For the text-containing cell, return its midpoint in (x, y) coordinate format. 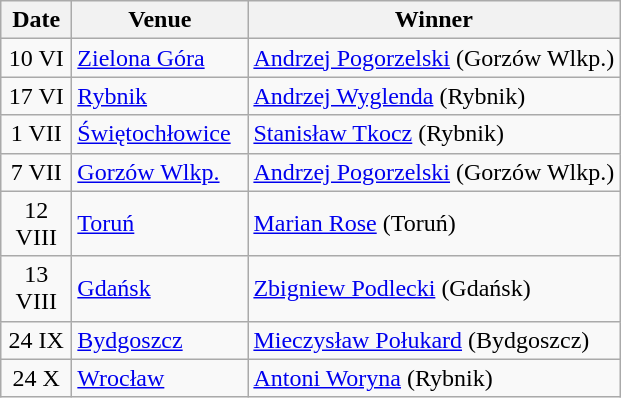
Andrzej Wyglenda (Rybnik) (434, 96)
13 VIII (36, 288)
Gorzów Wlkp. (160, 172)
1 VII (36, 134)
Winner (434, 20)
Venue (160, 20)
Toruń (160, 224)
Rybnik (160, 96)
Marian Rose (Toruń) (434, 224)
7 VII (36, 172)
24 X (36, 378)
Date (36, 20)
17 VI (36, 96)
24 IX (36, 340)
Świętochłowice (160, 134)
Zielona Góra (160, 58)
Gdańsk (160, 288)
Wrocław (160, 378)
Zbigniew Podlecki (Gdańsk) (434, 288)
12 VIII (36, 224)
10 VI (36, 58)
Antoni Woryna (Rybnik) (434, 378)
Stanisław Tkocz (Rybnik) (434, 134)
Mieczysław Połukard (Bydgoszcz) (434, 340)
Bydgoszcz (160, 340)
